Extract the (x, y) coordinate from the center of the cell holding the provided text.  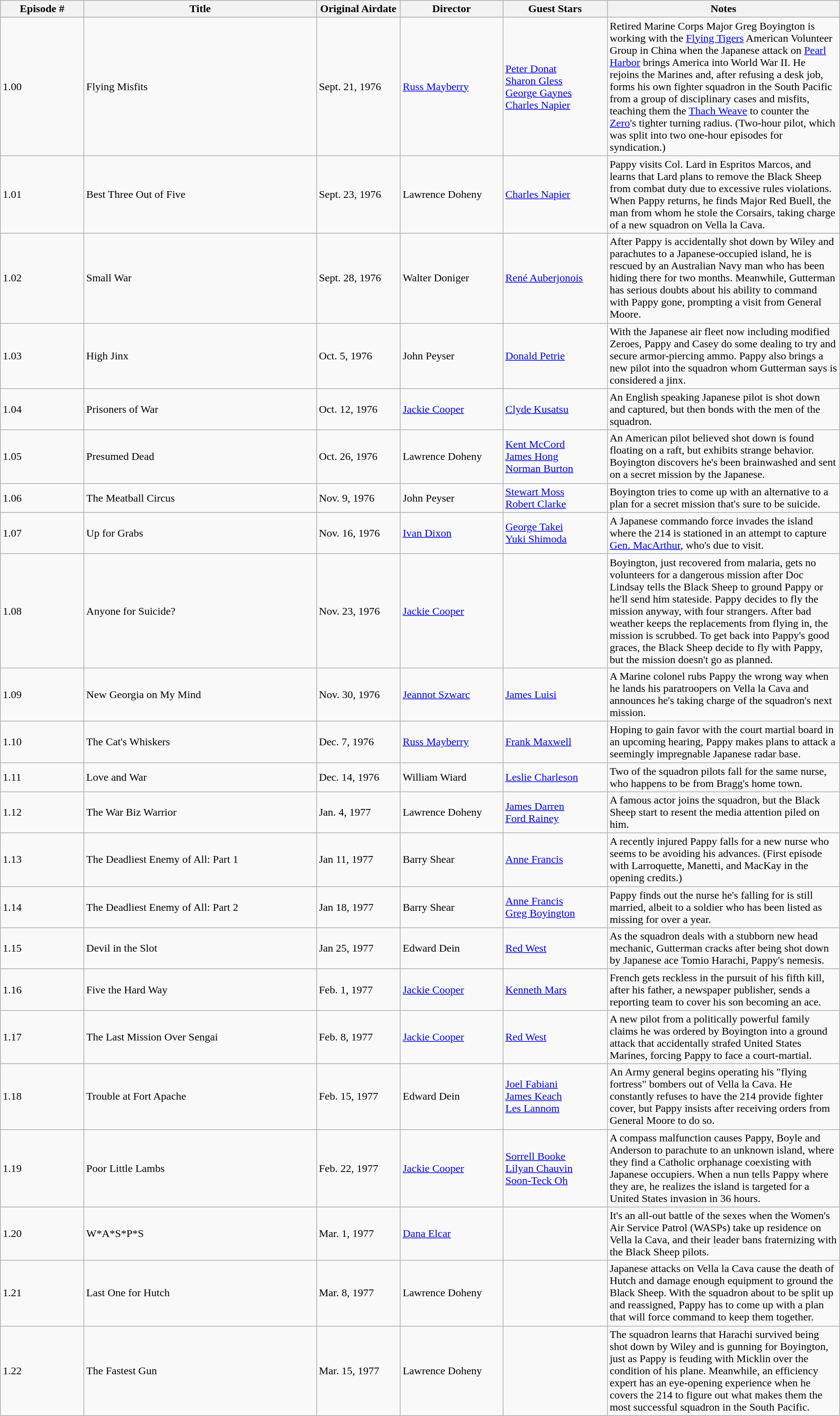
1.02 (42, 278)
1.09 (42, 695)
The War Biz Warrior (200, 813)
Dec. 7, 1976 (358, 742)
Notes (723, 9)
Episode # (42, 9)
1.05 (42, 457)
The Deadliest Enemy of All: Part 2 (200, 907)
1.04 (42, 409)
1.10 (42, 742)
Flying Misfits (200, 87)
William Wiard (451, 777)
Jan 25, 1977 (358, 948)
Jeannot Szwarc (451, 695)
Anyone for Suicide? (200, 611)
Jan 18, 1977 (358, 907)
Kenneth Mars (555, 990)
The Meatball Circus (200, 498)
Director (451, 9)
Presumed Dead (200, 457)
The Last Mission Over Sengai (200, 1037)
1.22 (42, 1371)
Peter DonatSharon GlessGeorge GaynesCharles Napier (555, 87)
Oct. 12, 1976 (358, 409)
Devil in the Slot (200, 948)
Dana Elcar (451, 1234)
As the squadron deals with a stubborn new head mechanic, Gutterman cracks after being shot down by Japanese ace Tomio Harachi, Pappy's nemesis. (723, 948)
Mar. 8, 1977 (358, 1293)
Trouble at Fort Apache (200, 1097)
Guest Stars (555, 9)
Nov. 23, 1976 (358, 611)
Two of the squadron pilots fall for the same nurse, who happens to be from Bragg's home town. (723, 777)
Anne Francis (555, 860)
Feb. 15, 1977 (358, 1097)
Nov. 9, 1976 (358, 498)
Sept. 21, 1976 (358, 87)
Sorrell BookeLilyan ChauvinSoon-Teck Oh (555, 1168)
Mar. 15, 1977 (358, 1371)
Kent McCordJames HongNorman Burton (555, 457)
Mar. 1, 1977 (358, 1234)
1.08 (42, 611)
The Cat's Whiskers (200, 742)
1.15 (42, 948)
Last One for Hutch (200, 1293)
Feb. 22, 1977 (358, 1168)
James DarrenFord Rainey (555, 813)
A Japanese commando force invades the island where the 214 is stationed in an attempt to capture Gen. MacArthur, who's due to visit. (723, 533)
The Fastest Gun (200, 1371)
1.00 (42, 87)
Small War (200, 278)
Clyde Kusatsu (555, 409)
Stewart MossRobert Clarke (555, 498)
High Jinx (200, 356)
Oct. 5, 1976 (358, 356)
Original Airdate (358, 9)
Nov. 30, 1976 (358, 695)
Frank Maxwell (555, 742)
Pappy finds out the nurse he's falling for is still married, albeit to a soldier who has been listed as missing for over a year. (723, 907)
1.11 (42, 777)
Charles Napier (555, 195)
Boyington tries to come up with an alternative to a plan for a secret mission that's sure to be suicide. (723, 498)
1.14 (42, 907)
Ivan Dixon (451, 533)
Walter Doniger (451, 278)
Dec. 14, 1976 (358, 777)
Jan 11, 1977 (358, 860)
Sept. 23, 1976 (358, 195)
1.21 (42, 1293)
Leslie Charleson (555, 777)
George TakeiYuki Shimoda (555, 533)
A famous actor joins the squadron, but the Black Sheep start to resent the media attention piled on him. (723, 813)
Best Three Out of Five (200, 195)
Feb. 1, 1977 (358, 990)
Love and War (200, 777)
1.13 (42, 860)
Anne FrancisGreg Boyington (555, 907)
1.03 (42, 356)
1.17 (42, 1037)
Oct. 26, 1976 (358, 457)
Title (200, 9)
Poor Little Lambs (200, 1168)
Jan. 4, 1977 (358, 813)
Prisoners of War (200, 409)
Joel FabianiJames KeachLes Lannom (555, 1097)
An English speaking Japanese pilot is shot down and captured, but then bonds with the men of the squadron. (723, 409)
1.16 (42, 990)
Sept. 28, 1976 (358, 278)
James Luisi (555, 695)
W*A*S*P*S (200, 1234)
Donald Petrie (555, 356)
1.06 (42, 498)
New Georgia on My Mind (200, 695)
Feb. 8, 1977 (358, 1037)
Hoping to gain favor with the court martial board in an upcoming hearing, Pappy makes plans to attack a seemingly impregnable Japanese radar base. (723, 742)
1.18 (42, 1097)
Up for Grabs (200, 533)
Five the Hard Way (200, 990)
1.12 (42, 813)
René Auberjonois (555, 278)
1.01 (42, 195)
1.07 (42, 533)
Nov. 16, 1976 (358, 533)
1.19 (42, 1168)
The Deadliest Enemy of All: Part 1 (200, 860)
1.20 (42, 1234)
